Return the (X, Y) coordinate for the center point of the cell that contains the specified text.  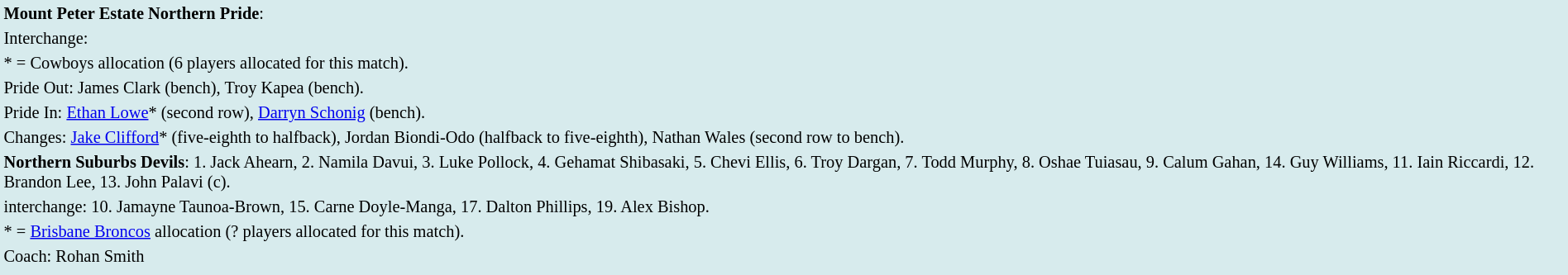
Mount Peter Estate Northern Pride: (784, 13)
interchange: 10. Jamayne Taunoa-Brown, 15. Carne Doyle-Manga, 17. Dalton Phillips, 19. Alex Bishop. (784, 206)
Changes: Jake Clifford* (five-eighth to halfback), Jordan Biondi-Odo (halfback to five-eighth), Nathan Wales (second row to bench). (784, 137)
Coach: Rohan Smith (784, 256)
* = Cowboys allocation (6 players allocated for this match). (784, 63)
Pride Out: James Clark (bench), Troy Kapea (bench). (784, 88)
Interchange: (784, 38)
* = Brisbane Broncos allocation (? players allocated for this match). (784, 231)
Pride In: Ethan Lowe* (second row), Darryn Schonig (bench). (784, 112)
